Return [X, Y] of the center of cell containing provided text 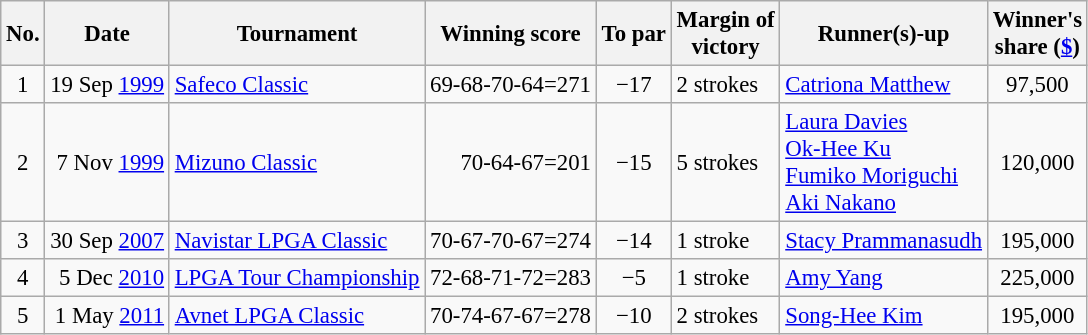
Stacy Prammanasudh [884, 241]
120,000 [1037, 162]
Runner(s)-up [884, 34]
70-74-67-67=278 [511, 316]
72-68-71-72=283 [511, 278]
1 [23, 85]
−10 [634, 316]
Date [107, 34]
1 May 2011 [107, 316]
70-64-67=201 [511, 162]
Catriona Matthew [884, 85]
Amy Yang [884, 278]
−5 [634, 278]
Song-Hee Kim [884, 316]
97,500 [1037, 85]
−15 [634, 162]
−14 [634, 241]
3 [23, 241]
Margin ofvictory [726, 34]
19 Sep 1999 [107, 85]
Navistar LPGA Classic [296, 241]
30 Sep 2007 [107, 241]
No. [23, 34]
4 [23, 278]
5 [23, 316]
LPGA Tour Championship [296, 278]
Laura Davies Ok-Hee Ku Fumiko Moriguchi Aki Nakano [884, 162]
7 Nov 1999 [107, 162]
Mizuno Classic [296, 162]
Tournament [296, 34]
225,000 [1037, 278]
Avnet LPGA Classic [296, 316]
70-67-70-67=274 [511, 241]
To par [634, 34]
Winner'sshare ($) [1037, 34]
2 [23, 162]
69-68-70-64=271 [511, 85]
5 Dec 2010 [107, 278]
Winning score [511, 34]
5 strokes [726, 162]
−17 [634, 85]
Safeco Classic [296, 85]
